For the text-containing cell, return its midpoint in (x, y) coordinate format. 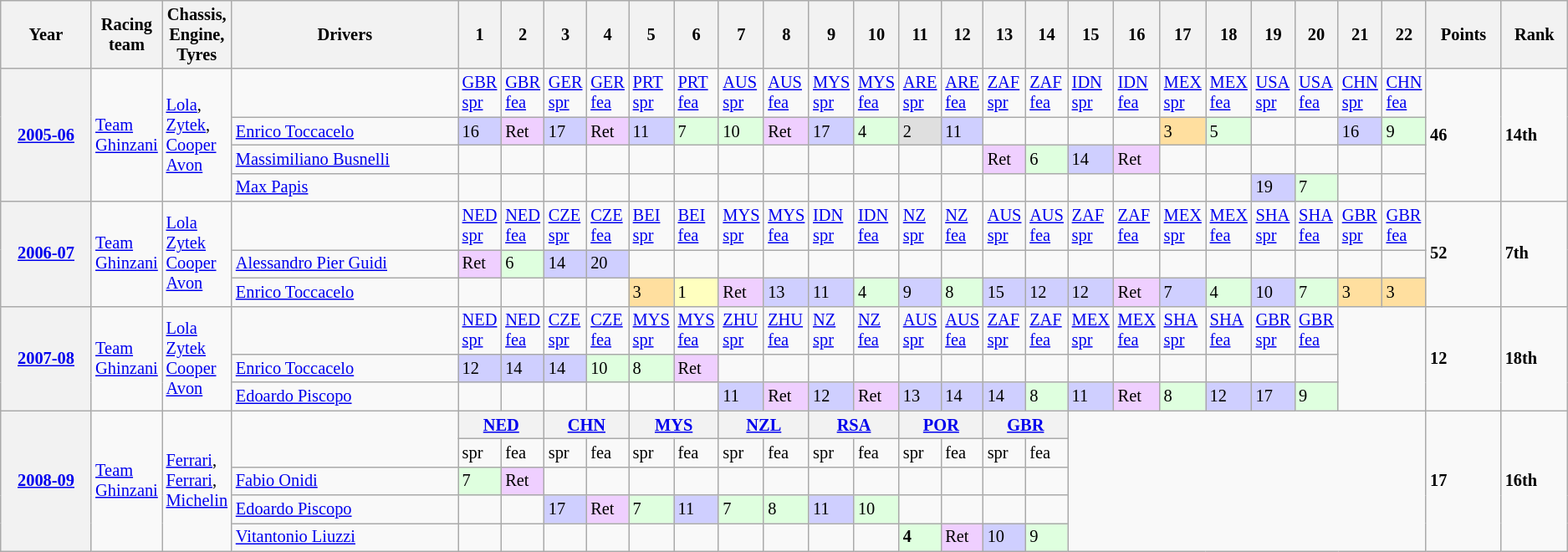
16th (1535, 481)
Year (46, 34)
Max Papis (345, 187)
14th (1535, 135)
21 (1360, 34)
MYS (674, 425)
BEI spr (651, 226)
2005-06 (46, 135)
Ferrari,Ferrari,Michelin (197, 481)
46 (1463, 135)
Fabio Onidi (345, 481)
GER fea (607, 93)
22 (1405, 34)
2007-08 (46, 358)
ARE fea (962, 93)
USA spr (1274, 93)
CHN fea (1405, 93)
Massimiliano Busnelli (345, 159)
2008-09 (46, 481)
ZHU fea (786, 330)
PRT fea (697, 93)
2006-07 (46, 254)
18th (1535, 358)
CHN (587, 425)
USA fea (1316, 93)
BEI fea (697, 226)
Chassis,Engine,Tyres (197, 34)
ARE spr (920, 93)
ZHU spr (741, 330)
Points (1463, 34)
PRT spr (651, 93)
Alessandro Pier Guidi (345, 263)
7th (1535, 254)
POR (942, 425)
18 (1229, 34)
NED (502, 425)
GER spr (565, 93)
CHN spr (1360, 93)
Vitantonio Liuzzi (345, 537)
GBR (1025, 425)
NZL (764, 425)
Racingteam (126, 34)
Drivers (345, 34)
RSA (854, 425)
Lola,Zytek,Cooper Avon (197, 135)
Rank (1535, 34)
52 (1463, 254)
